Find where the given text appears and provide that cell's center as (x, y) coordinate. 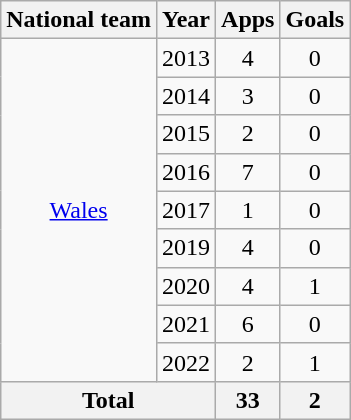
Goals (315, 20)
2014 (186, 96)
National team (79, 20)
2021 (186, 324)
Wales (79, 210)
3 (248, 96)
2019 (186, 248)
2022 (186, 362)
Total (108, 400)
2016 (186, 172)
2017 (186, 210)
2015 (186, 134)
2020 (186, 286)
33 (248, 400)
Year (186, 20)
6 (248, 324)
Apps (248, 20)
2013 (186, 58)
7 (248, 172)
